From the cell containing the given text, extract its center point as [X, Y] coordinate. 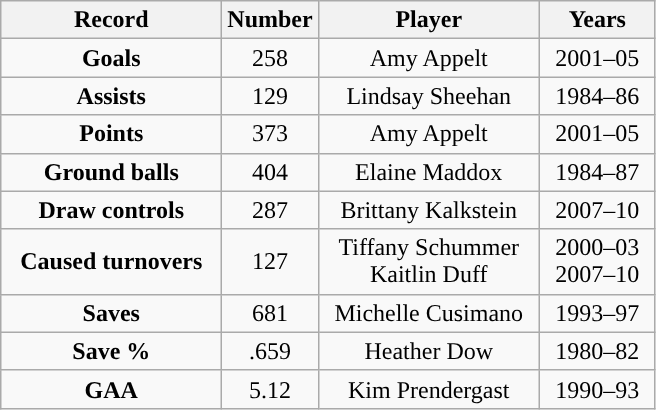
127 [270, 262]
Number [270, 20]
Assists [112, 96]
Save % [112, 351]
1993–97 [597, 313]
Points [112, 134]
Kim Prendergast [428, 389]
Ground balls [112, 172]
373 [270, 134]
1984–86 [597, 96]
404 [270, 172]
258 [270, 58]
Michelle Cusimano [428, 313]
1984–87 [597, 172]
1990–93 [597, 389]
Caused turnovers [112, 262]
Elaine Maddox [428, 172]
Saves [112, 313]
1980–82 [597, 351]
2007–10 [597, 210]
Player [428, 20]
Years [597, 20]
Brittany Kalkstein [428, 210]
Tiffany SchummerKaitlin Duff [428, 262]
Heather Dow [428, 351]
129 [270, 96]
Lindsay Sheehan [428, 96]
Goals [112, 58]
GAA [112, 389]
Record [112, 20]
.659 [270, 351]
287 [270, 210]
5.12 [270, 389]
681 [270, 313]
2000–032007–10 [597, 262]
Draw controls [112, 210]
